Pinpoint the cell where the given text exists, returning its (x, y) midpoint coordinate. 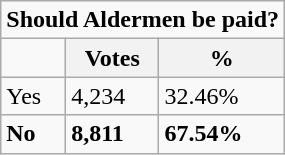
32.46% (222, 96)
8,811 (112, 134)
4,234 (112, 96)
No (34, 134)
% (222, 58)
Yes (34, 96)
67.54% (222, 134)
Should Aldermen be paid? (143, 20)
Votes (112, 58)
